Detect which cell encompasses the target text, then output its [x, y] center coordinate. 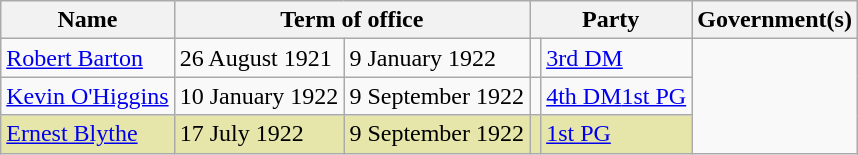
Party [611, 20]
9 January 1922 [437, 58]
26 August 1921 [259, 58]
Name [88, 20]
Government(s) [775, 20]
1st PG [616, 134]
17 July 1922 [259, 134]
10 January 1922 [259, 96]
Robert Barton [88, 58]
Ernest Blythe [88, 134]
3rd DM [616, 58]
4th DM1st PG [616, 96]
Kevin O'Higgins [88, 96]
Term of office [352, 20]
